For the text-containing cell, return its midpoint in [x, y] coordinate format. 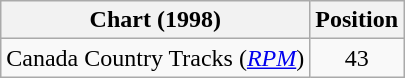
43 [357, 58]
Position [357, 20]
Canada Country Tracks (RPM) [156, 58]
Chart (1998) [156, 20]
